Capture the cell that displays the provided text and extract its [X, Y] central coordinate. 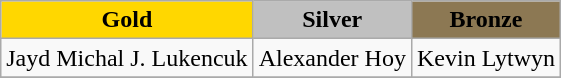
Gold [127, 20]
Jayd Michal J. Lukencuk [127, 58]
Alexander Hoy [332, 58]
Bronze [486, 20]
Kevin Lytwyn [486, 58]
Silver [332, 20]
